Pinpoint the cell where the given text exists, returning its (x, y) midpoint coordinate. 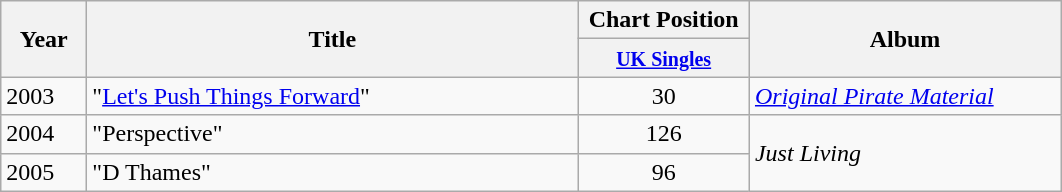
"Perspective" (332, 134)
Title (332, 39)
2004 (44, 134)
126 (664, 134)
Chart Position (664, 20)
"D Thames" (332, 172)
Original Pirate Material (904, 96)
Just Living (904, 153)
96 (664, 172)
30 (664, 96)
"Let's Push Things Forward" (332, 96)
Year (44, 39)
Album (904, 39)
2003 (44, 96)
2005 (44, 172)
UK Singles (664, 58)
